Pinpoint the cell where the given text exists, returning its [x, y] midpoint coordinate. 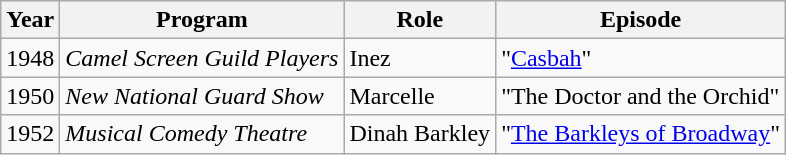
"Casbah" [641, 58]
Episode [641, 20]
1948 [30, 58]
New National Guard Show [202, 96]
"The Doctor and the Orchid" [641, 96]
Year [30, 20]
Camel Screen Guild Players [202, 58]
Marcelle [420, 96]
Musical Comedy Theatre [202, 134]
Inez [420, 58]
Role [420, 20]
Program [202, 20]
Dinah Barkley [420, 134]
"The Barkleys of Broadway" [641, 134]
1950 [30, 96]
1952 [30, 134]
